Provide the (x, y) coordinate of the cell's center where the given text is located.  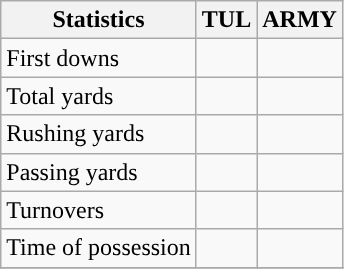
Time of possession (99, 248)
Rushing yards (99, 134)
First downs (99, 58)
Turnovers (99, 210)
TUL (226, 20)
Statistics (99, 20)
Passing yards (99, 172)
ARMY (300, 20)
Total yards (99, 96)
